Pinpoint the cell where the given text exists, returning its (X, Y) midpoint coordinate. 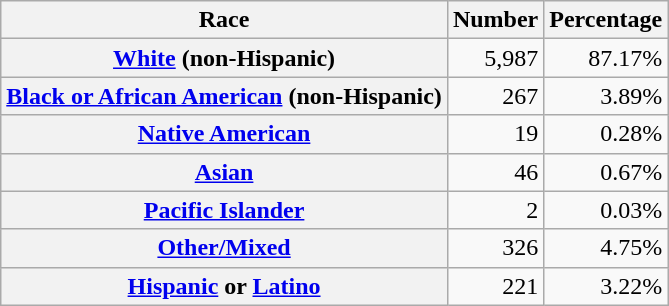
Race (224, 20)
Percentage (606, 20)
46 (495, 172)
Other/Mixed (224, 248)
Number (495, 20)
3.89% (606, 96)
267 (495, 96)
Native American (224, 134)
221 (495, 286)
3.22% (606, 286)
Hispanic or Latino (224, 286)
Black or African American (non-Hispanic) (224, 96)
0.03% (606, 210)
0.28% (606, 134)
2 (495, 210)
5,987 (495, 58)
4.75% (606, 248)
Pacific Islander (224, 210)
19 (495, 134)
White (non-Hispanic) (224, 58)
326 (495, 248)
87.17% (606, 58)
0.67% (606, 172)
Asian (224, 172)
